Search for the cell housing the specified text and yield its (X, Y) center coordinate. 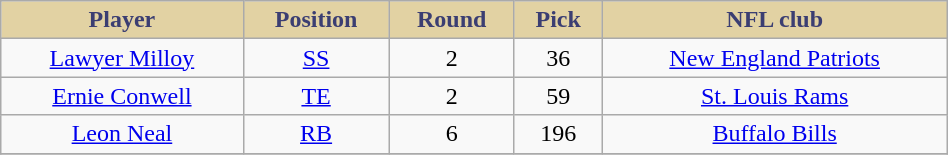
NFL club (774, 20)
TE (316, 96)
59 (558, 96)
SS (316, 58)
Lawyer Milloy (122, 58)
Position (316, 20)
Round (452, 20)
New England Patriots (774, 58)
Ernie Conwell (122, 96)
St. Louis Rams (774, 96)
RB (316, 134)
Buffalo Bills (774, 134)
Leon Neal (122, 134)
Pick (558, 20)
36 (558, 58)
6 (452, 134)
Player (122, 20)
196 (558, 134)
